Scan for the cell matching the given text and deliver its [x, y] coordinate at center. 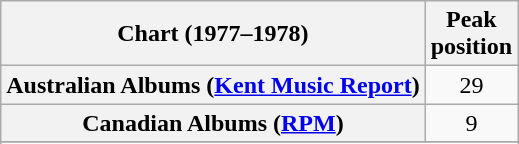
Canadian Albums (RPM) [213, 123]
Chart (1977–1978) [213, 34]
29 [471, 85]
Australian Albums (Kent Music Report) [213, 85]
Peakposition [471, 34]
9 [471, 123]
